Determine the [X, Y] coordinate at the center of the cell enclosing the given text.  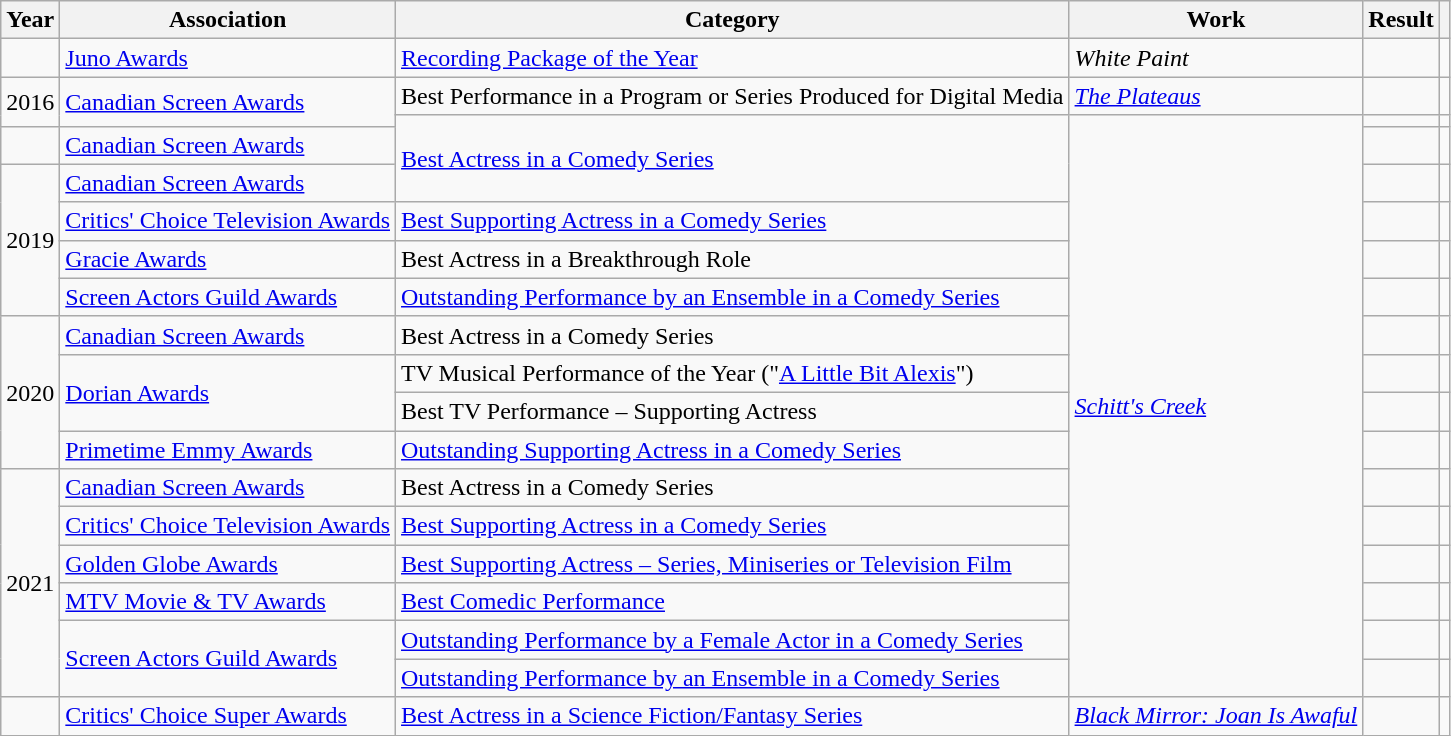
Work [1216, 20]
Juno Awards [228, 58]
Primetime Emmy Awards [228, 449]
Best Actress in a Science Fiction/Fantasy Series [733, 716]
2019 [30, 240]
Best Supporting Actress – Series, Miniseries or Television Film [733, 564]
Outstanding Performance by a Female Actor in a Comedy Series [733, 640]
Critics' Choice Super Awards [228, 716]
Gracie Awards [228, 259]
Category [733, 20]
Recording Package of the Year [733, 58]
Golden Globe Awards [228, 564]
Dorian Awards [228, 392]
The Plateaus [1216, 96]
Best Comedic Performance [733, 602]
TV Musical Performance of the Year ("A Little Bit Alexis") [733, 373]
Black Mirror: Joan Is Awaful [1216, 716]
Best Performance in a Program or Series Produced for Digital Media [733, 96]
2016 [30, 102]
White Paint [1216, 58]
Association [228, 20]
MTV Movie & TV Awards [228, 602]
Schitt's Creek [1216, 406]
2020 [30, 392]
Result [1401, 20]
2021 [30, 583]
Best TV Performance – Supporting Actress [733, 411]
Outstanding Supporting Actress in a Comedy Series [733, 449]
Year [30, 20]
Best Actress in a Breakthrough Role [733, 259]
